For the text-containing cell, return its midpoint in [X, Y] coordinate format. 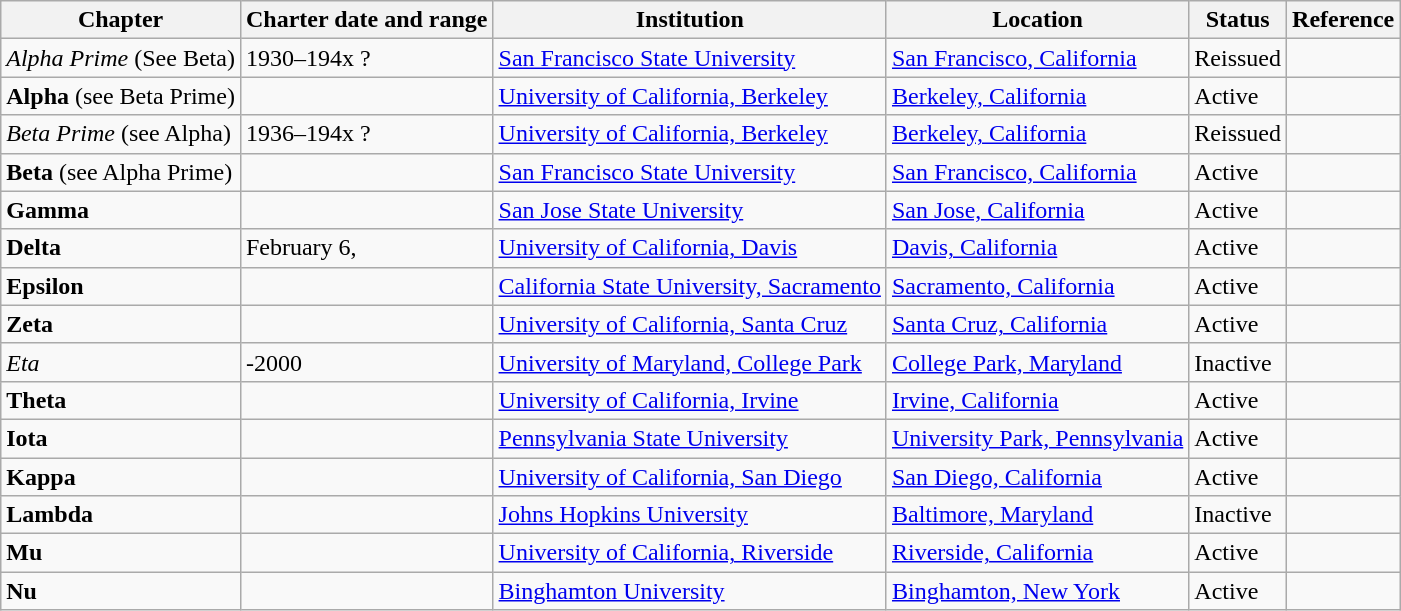
Status [1238, 20]
Chapter [121, 20]
Riverside, California [1037, 553]
Binghamton, New York [1037, 591]
University of California, Davis [690, 248]
College Park, Maryland [1037, 362]
University of California, Riverside [690, 553]
Institution [690, 20]
Location [1037, 20]
University of California, Santa Cruz [690, 324]
Sacramento, California [1037, 286]
Binghamton University [690, 591]
Charter date and range [366, 20]
February 6, [366, 248]
Baltimore, Maryland [1037, 515]
Beta (see Alpha Prime) [121, 172]
1936–194x ? [366, 134]
San Jose State University [690, 210]
Pennsylvania State University [690, 438]
Iota [121, 438]
Theta [121, 400]
University of California, Irvine [690, 400]
Kappa [121, 477]
University of California, San Diego [690, 477]
Eta [121, 362]
San Jose, California [1037, 210]
California State University, Sacramento [690, 286]
Gamma [121, 210]
Beta Prime (see Alpha) [121, 134]
Alpha Prime (See Beta) [121, 58]
Delta [121, 248]
Reference [1344, 20]
1930–194x ? [366, 58]
University Park, Pennsylvania [1037, 438]
Davis, California [1037, 248]
Alpha (see Beta Prime) [121, 96]
San Diego, California [1037, 477]
-2000 [366, 362]
Epsilon [121, 286]
Mu [121, 553]
Nu [121, 591]
Zeta [121, 324]
University of Maryland, College Park [690, 362]
Lambda [121, 515]
Santa Cruz, California [1037, 324]
Johns Hopkins University [690, 515]
Irvine, California [1037, 400]
